Pinpoint the cell where the given text exists, returning its (X, Y) midpoint coordinate. 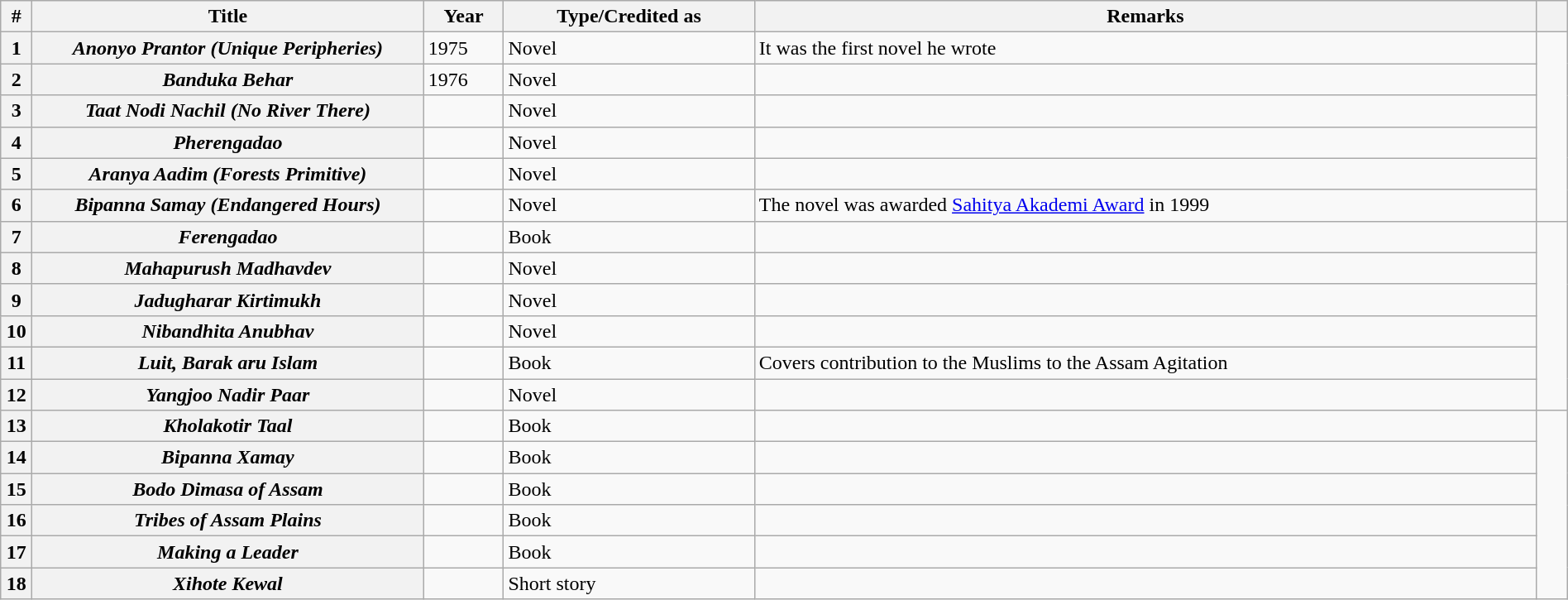
Short story (629, 583)
12 (17, 395)
16 (17, 521)
4 (17, 142)
Ferengadao (228, 237)
Banduka Behar (228, 79)
2 (17, 79)
14 (17, 458)
15 (17, 489)
Making a Leader (228, 552)
8 (17, 268)
Nibandhita Anubhav (228, 331)
Tribes of Assam Plains (228, 521)
Bipanna Samay (Endangered Hours) (228, 205)
1 (17, 48)
Anonyo Prantor (Unique Peripheries) (228, 48)
6 (17, 205)
Luit, Barak aru Islam (228, 362)
9 (17, 300)
Year (463, 17)
Bipanna Xamay (228, 458)
It was the first novel he wrote (1145, 48)
Title (228, 17)
7 (17, 237)
1975 (463, 48)
Kholakotir Taal (228, 426)
17 (17, 552)
# (17, 17)
Remarks (1145, 17)
Xihote Kewal (228, 583)
Yangjoo Nadir Paar (228, 395)
Pherengadao (228, 142)
Bodo Dimasa of Assam (228, 489)
Taat Nodi Nachil (No River There) (228, 111)
Mahapurush Madhavdev (228, 268)
5 (17, 174)
1976 (463, 79)
Jadugharar Kirtimukh (228, 300)
Aranya Aadim (Forests Primitive) (228, 174)
Covers contribution to the Muslims to the Assam Agitation (1145, 362)
The novel was awarded Sahitya Akademi Award in 1999 (1145, 205)
Type/Credited as (629, 17)
13 (17, 426)
18 (17, 583)
10 (17, 331)
3 (17, 111)
11 (17, 362)
